Determine the [X, Y] coordinate at the center of the cell enclosing the given text.  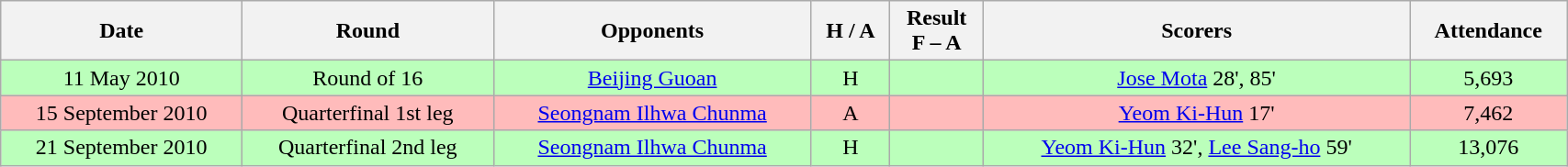
11 May 2010 [121, 78]
5,693 [1488, 78]
Quarterfinal 2nd leg [367, 148]
ResultF – A [937, 31]
Scorers [1196, 31]
Jose Mota 28', 85' [1196, 78]
Date [121, 31]
A [851, 113]
Quarterfinal 1st leg [367, 113]
Round [367, 31]
Beijing Guoan [652, 78]
Yeom Ki-Hun 17' [1196, 113]
Opponents [652, 31]
15 September 2010 [121, 113]
7,462 [1488, 113]
21 September 2010 [121, 148]
Round of 16 [367, 78]
13,076 [1488, 148]
H / A [851, 31]
Yeom Ki-Hun 32', Lee Sang-ho 59' [1196, 148]
Attendance [1488, 31]
